Return [x, y] of the center of cell containing provided text 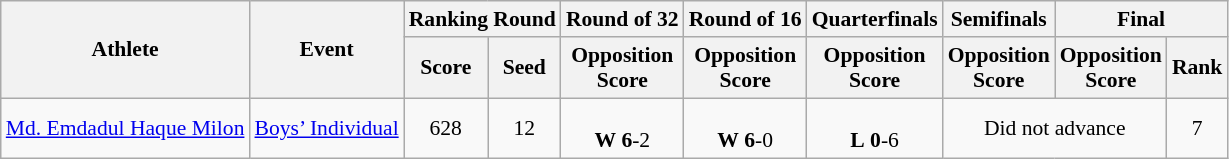
Round of 32 [622, 19]
Md. Emdadul Haque Milon [126, 128]
628 [446, 128]
Score [446, 68]
12 [524, 128]
Boys’ Individual [326, 128]
Athlete [126, 50]
Did not advance [1055, 128]
Rank [1198, 68]
7 [1198, 128]
Semifinals [999, 19]
W 6-2 [622, 128]
L 0-6 [875, 128]
Quarterfinals [875, 19]
W 6-0 [746, 128]
Round of 16 [746, 19]
Event [326, 50]
Ranking Round [482, 19]
Seed [524, 68]
Final [1142, 19]
